Detect which cell encompasses the target text, then output its [X, Y] center coordinate. 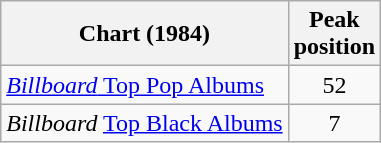
52 [334, 85]
Chart (1984) [144, 34]
7 [334, 123]
Billboard Top Black Albums [144, 123]
Billboard Top Pop Albums [144, 85]
Peakposition [334, 34]
